Identify which cell holds the provided text, then report its (X, Y) central coordinate. 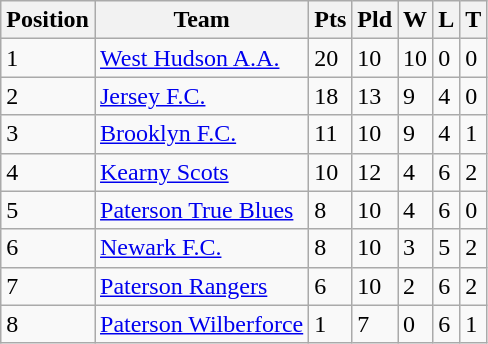
West Hudson A.A. (201, 58)
Paterson True Blues (201, 210)
T (474, 20)
12 (375, 172)
Pld (375, 20)
Position (48, 20)
W (416, 20)
Newark F.C. (201, 248)
Team (201, 20)
Pts (330, 20)
Kearny Scots (201, 172)
Jersey F.C. (201, 96)
Brooklyn F.C. (201, 134)
13 (375, 96)
20 (330, 58)
Paterson Wilberforce (201, 324)
11 (330, 134)
L (446, 20)
Paterson Rangers (201, 286)
18 (330, 96)
